Return the (X, Y) coordinate for the center point of the cell that contains the specified text.  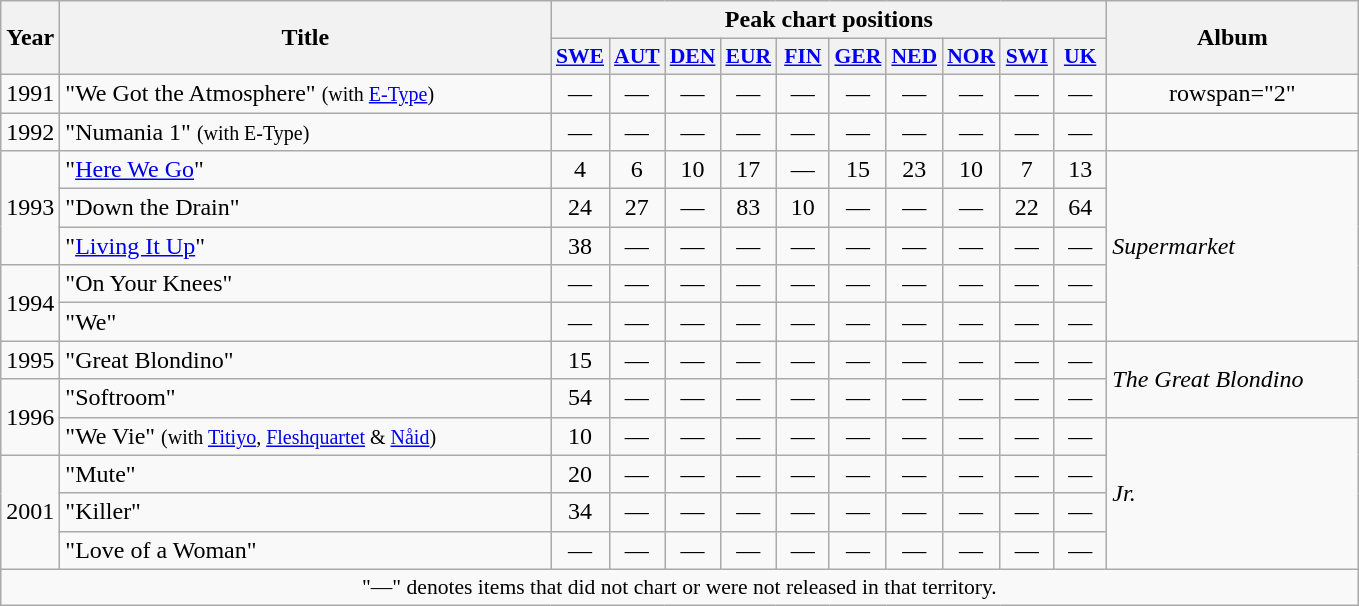
EUR (748, 57)
NOR (971, 57)
20 (580, 474)
1991 (30, 93)
The Great Blondino (1232, 379)
22 (1026, 208)
SWE (580, 57)
2001 (30, 512)
54 (580, 398)
Peak chart positions (829, 20)
1995 (30, 360)
UK (1080, 57)
Year (30, 38)
"Numania 1" (with E-Type) (306, 131)
DEN (693, 57)
1992 (30, 131)
1993 (30, 208)
NED (914, 57)
"We Vie" (with Titiyo, Fleshquartet & Nåid) (306, 436)
6 (637, 170)
SWI (1026, 57)
"Love of a Woman" (306, 550)
23 (914, 170)
38 (580, 246)
Jr. (1232, 493)
"Here We Go" (306, 170)
Supermarket (1232, 246)
83 (748, 208)
34 (580, 512)
64 (1080, 208)
Title (306, 38)
13 (1080, 170)
FIN (802, 57)
"Killer" (306, 512)
"—" denotes items that did not chart or were not released in that territory. (680, 587)
4 (580, 170)
"Great Blondino" (306, 360)
7 (1026, 170)
1996 (30, 417)
Album (1232, 38)
GER (858, 57)
17 (748, 170)
"We" (306, 322)
"Softroom" (306, 398)
"We Got the Atmosphere" (with E-Type) (306, 93)
"Living It Up" (306, 246)
1994 (30, 303)
AUT (637, 57)
rowspan="2" (1232, 93)
"Mute" (306, 474)
24 (580, 208)
"On Your Knees" (306, 284)
27 (637, 208)
"Down the Drain" (306, 208)
